Find where the given text appears and provide that cell's center as (X, Y) coordinate. 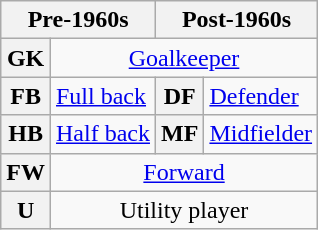
FW (26, 172)
U (26, 210)
Defender (261, 96)
Half back (102, 134)
Utility player (184, 210)
Post-1960s (237, 20)
Full back (102, 96)
Forward (184, 172)
GK (26, 58)
MF (180, 134)
Goalkeeper (184, 58)
Midfielder (261, 134)
FB (26, 96)
HB (26, 134)
DF (180, 96)
Pre-1960s (78, 20)
